Output the [X, Y] coordinate of the center of the cell containing the given text.  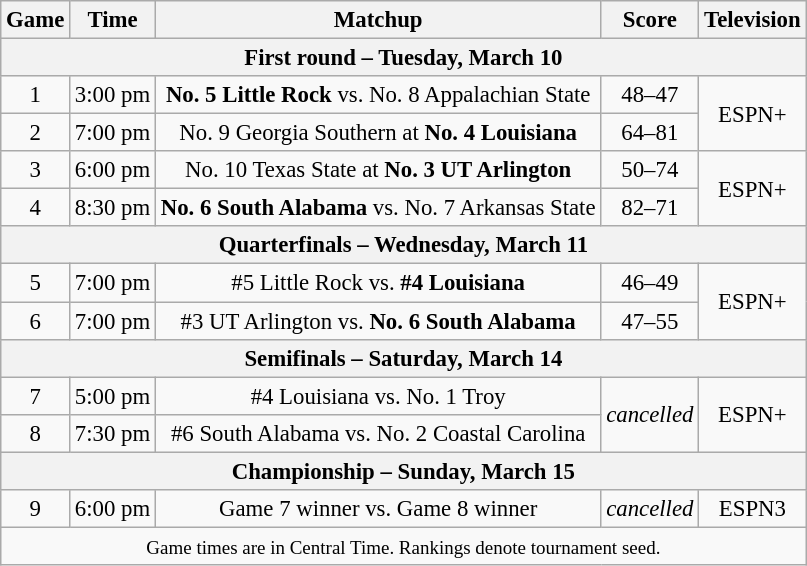
2 [36, 133]
5 [36, 283]
5:00 pm [113, 396]
Quarterfinals – Wednesday, March 11 [404, 245]
First round – Tuesday, March 10 [404, 58]
4 [36, 208]
9 [36, 509]
Semifinals – Saturday, March 14 [404, 358]
7:30 pm [113, 433]
3:00 pm [113, 95]
8:30 pm [113, 208]
Game times are in Central Time. Rankings denote tournament seed. [404, 546]
Matchup [378, 20]
Time [113, 20]
6 [36, 321]
1 [36, 95]
No. 9 Georgia Southern at No. 4 Louisiana [378, 133]
No. 5 Little Rock vs. No. 8 Appalachian State [378, 95]
No. 10 Texas State at No. 3 UT Arlington [378, 170]
Television [752, 20]
ESPN3 [752, 509]
48–47 [650, 95]
#6 South Alabama vs. No. 2 Coastal Carolina [378, 433]
82–71 [650, 208]
47–55 [650, 321]
#3 UT Arlington vs. No. 6 South Alabama [378, 321]
46–49 [650, 283]
Score [650, 20]
Game [36, 20]
Championship – Sunday, March 15 [404, 471]
#4 Louisiana vs. No. 1 Troy [378, 396]
8 [36, 433]
3 [36, 170]
No. 6 South Alabama vs. No. 7 Arkansas State [378, 208]
50–74 [650, 170]
Game 7 winner vs. Game 8 winner [378, 509]
7 [36, 396]
#5 Little Rock vs. #4 Louisiana [378, 283]
64–81 [650, 133]
